Scan for the cell matching the given text and deliver its [x, y] coordinate at center. 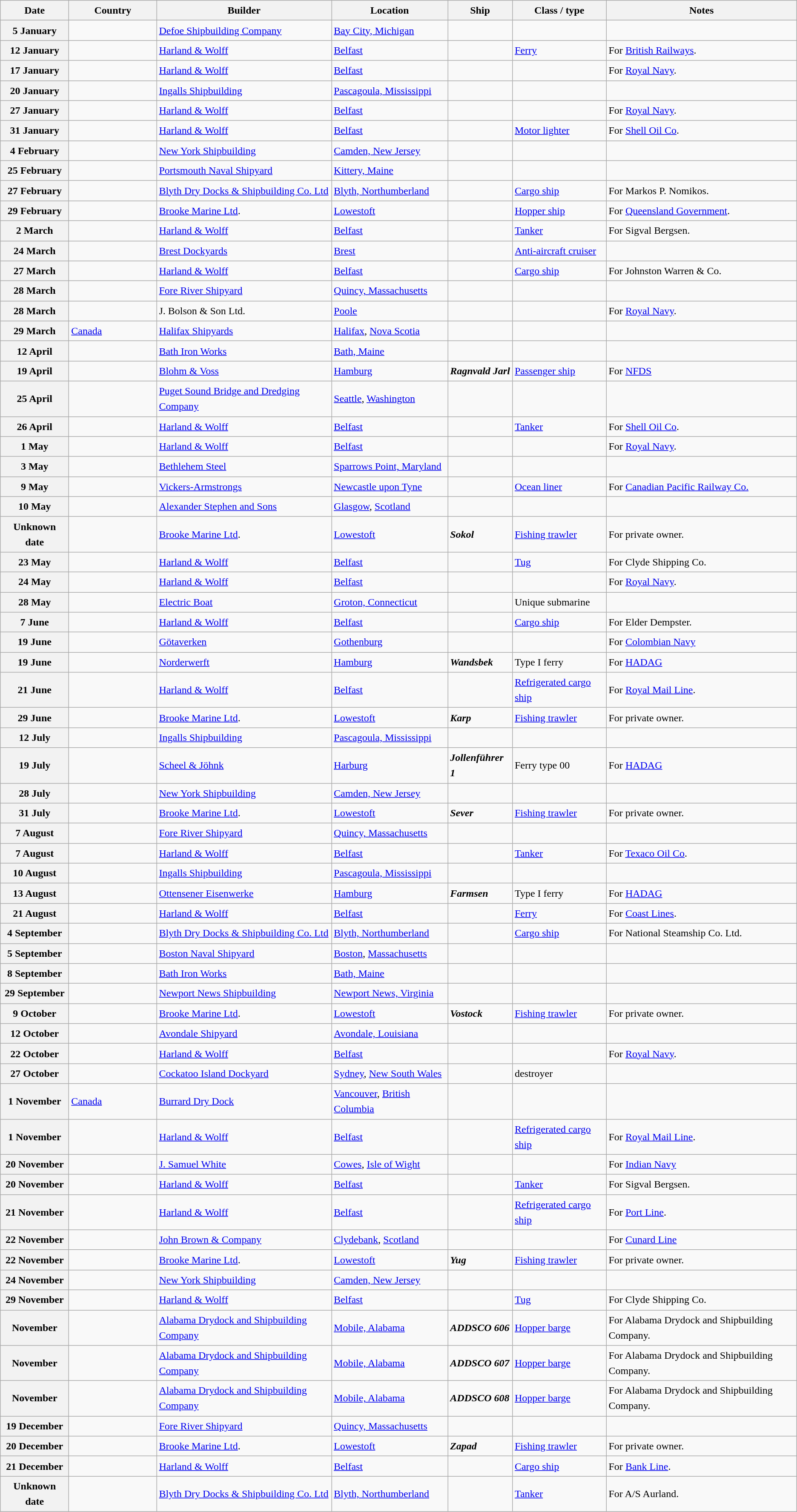
Newcastle upon Tyne [390, 486]
Burrard Dry Dock [244, 1101]
5 January [35, 31]
ADDSCO 608 [480, 1398]
Newport News, Virginia [390, 994]
21 August [35, 913]
Vostock [480, 1013]
Götaverken [244, 642]
For Markos P. Nomikos. [702, 191]
Avondale, Louisiana [390, 1034]
Electric Boat [244, 602]
29 June [35, 718]
29 November [35, 1300]
Halifax, Nova Scotia [390, 331]
12 October [35, 1034]
Clydebank, Scotland [390, 1240]
Hopper ship [559, 210]
Gothenburg [390, 642]
4 September [35, 933]
19 April [35, 371]
19 July [35, 766]
25 April [35, 399]
For Johnston Warren & Co. [702, 271]
27 February [35, 191]
13 August [35, 893]
For Texaco Oil Co. [702, 853]
For Colombian Navy [702, 642]
For Cunard Line [702, 1240]
Sever [480, 813]
John Brown & Company [244, 1240]
Scheel & Jöhnk [244, 766]
J. Bolson & Son Ltd. [244, 311]
Farmsen [480, 893]
Ocean liner [559, 486]
12 January [35, 50]
Bay City, Michigan [390, 31]
Harburg [390, 766]
Poole [390, 311]
12 April [35, 351]
21 June [35, 690]
26 April [35, 427]
24 March [35, 251]
Avondale Shipyard [244, 1034]
Brest Dockyards [244, 251]
Portsmouth Naval Shipyard [244, 170]
21 November [35, 1212]
2 March [35, 231]
Yug [480, 1260]
29 February [35, 210]
Sokol [480, 534]
Class / type [559, 10]
Country [113, 10]
24 November [35, 1280]
27 January [35, 111]
ADDSCO 606 [480, 1328]
Sydney, New South Wales [390, 1074]
20 December [35, 1446]
Passenger ship [559, 371]
10 August [35, 873]
For NFDS [702, 371]
5 September [35, 954]
For Coast Lines. [702, 913]
29 March [35, 331]
Location [390, 10]
For National Steamship Co. Ltd. [702, 933]
Anti-aircraft cruiser [559, 251]
Cowes, Isle of Wight [390, 1164]
Seattle, Washington [390, 399]
Ragnvald Jarl [480, 371]
Karp [480, 718]
Alexander Stephen and Sons [244, 507]
Ferry type 00 [559, 766]
For British Railways. [702, 50]
Date [35, 10]
31 January [35, 130]
31 July [35, 813]
17 January [35, 71]
For Queensland Government. [702, 210]
7 June [35, 623]
ADDSCO 607 [480, 1363]
For A/S Aurland. [702, 1494]
27 October [35, 1074]
Brest [390, 251]
Glasgow, Scotland [390, 507]
Cockatoo Island Dockyard [244, 1074]
Jollenführer 1 [480, 766]
destroyer [559, 1074]
28 May [35, 602]
21 December [35, 1466]
Zapad [480, 1446]
J. Samuel White [244, 1164]
1 May [35, 446]
4 February [35, 151]
Vancouver, British Columbia [390, 1101]
For Bank Line. [702, 1466]
29 September [35, 994]
For Port Line. [702, 1212]
25 February [35, 170]
For Canadian Pacific Railway Co. [702, 486]
Boston Naval Shipyard [244, 954]
20 January [35, 90]
Defoe Shipbuilding Company [244, 31]
Bethlehem Steel [244, 467]
12 July [35, 737]
For Elder Dempster. [702, 623]
Builder [244, 10]
Vickers-Armstrongs [244, 486]
19 December [35, 1426]
Norderwerft [244, 663]
For Indian Navy [702, 1164]
9 October [35, 1013]
Unique submarine [559, 602]
Newport News Shipbuilding [244, 994]
23 May [35, 562]
3 May [35, 467]
27 March [35, 271]
Sparrows Point, Maryland [390, 467]
Notes [702, 10]
Puget Sound Bridge and Dredging Company [244, 399]
8 September [35, 973]
Ship [480, 10]
28 July [35, 793]
Boston, Massachusetts [390, 954]
22 October [35, 1053]
10 May [35, 507]
24 May [35, 582]
Groton, Connecticut [390, 602]
Kittery, Maine [390, 170]
Halifax Shipyards [244, 331]
Motor lighter [559, 130]
Blohm & Voss [244, 371]
Wandsbek [480, 663]
Ottensener Eisenwerke [244, 893]
9 May [35, 486]
